Return the (x, y) coordinate for the center point of the cell that contains the specified text.  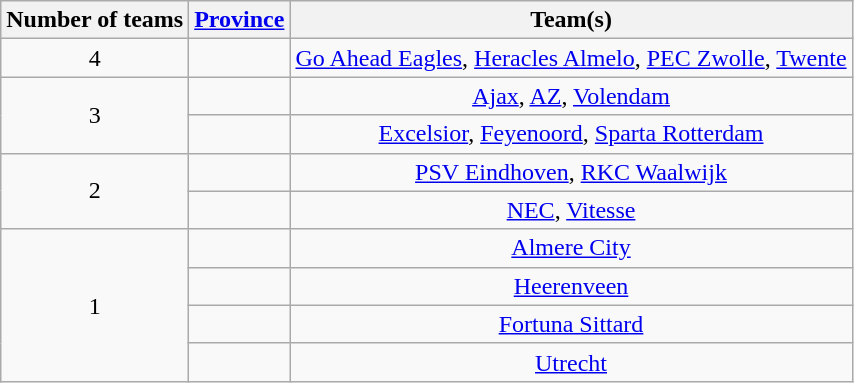
Excelsior, Feyenoord, Sparta Rotterdam (571, 134)
Ajax, AZ, Volendam (571, 96)
2 (95, 191)
Utrecht (571, 362)
4 (95, 58)
PSV Eindhoven, RKC Waalwijk (571, 172)
Team(s) (571, 20)
Fortuna Sittard (571, 324)
1 (95, 305)
3 (95, 115)
Province (240, 20)
Go Ahead Eagles, Heracles Almelo, PEC Zwolle, Twente (571, 58)
Number of teams (95, 20)
Heerenveen (571, 286)
NEC, Vitesse (571, 210)
Almere City (571, 248)
